Extract the [X, Y] coordinate from the center of the cell holding the provided text.  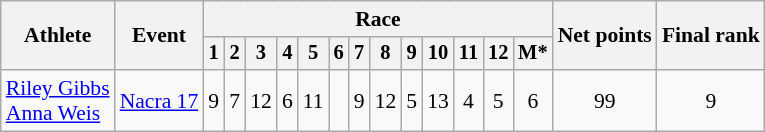
Net points [605, 36]
Riley GibbsAnna Weis [58, 100]
13 [438, 100]
8 [386, 54]
M* [532, 54]
Athlete [58, 36]
1 [214, 54]
99 [605, 100]
Final rank [711, 36]
Race [378, 19]
10 [438, 54]
3 [261, 54]
2 [234, 54]
Event [160, 36]
Nacra 17 [160, 100]
